Return [x, y] of the center of cell containing provided text 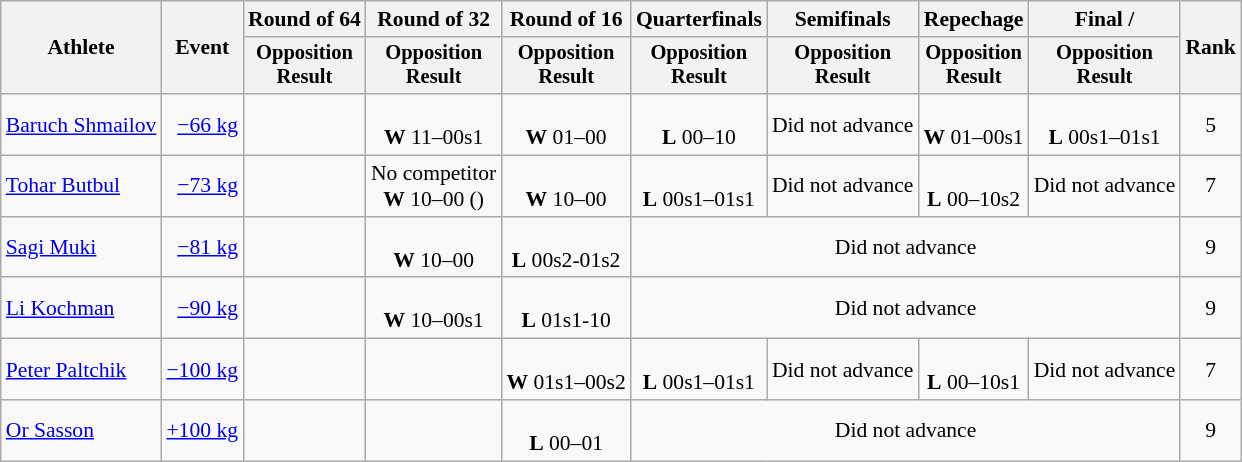
L 00–01 [566, 430]
L 01s1-10 [566, 308]
L 00–10s2 [973, 186]
+100 kg [202, 430]
Final / [1105, 19]
−100 kg [202, 370]
W 01s1–00s2 [566, 370]
L 00s2-01s2 [566, 248]
L 00–10s1 [973, 370]
Event [202, 48]
Tohar Butbul [82, 186]
Peter Paltchik [82, 370]
Round of 32 [434, 19]
−73 kg [202, 186]
Sagi Muki [82, 248]
Quarterfinals [699, 19]
Or Sasson [82, 430]
−90 kg [202, 308]
Baruch Shmailov [82, 124]
Round of 64 [304, 19]
No competitorW 10–00 () [434, 186]
Li Kochman [82, 308]
Repechage [973, 19]
W 01–00s1 [973, 124]
−81 kg [202, 248]
Athlete [82, 48]
Rank [1210, 48]
W 10–00s1 [434, 308]
5 [1210, 124]
−66 kg [202, 124]
Semifinals [843, 19]
L 00–10 [699, 124]
Round of 16 [566, 19]
W 01–00 [566, 124]
W 11–00s1 [434, 124]
